Scan for the cell matching the given text and deliver its [x, y] coordinate at center. 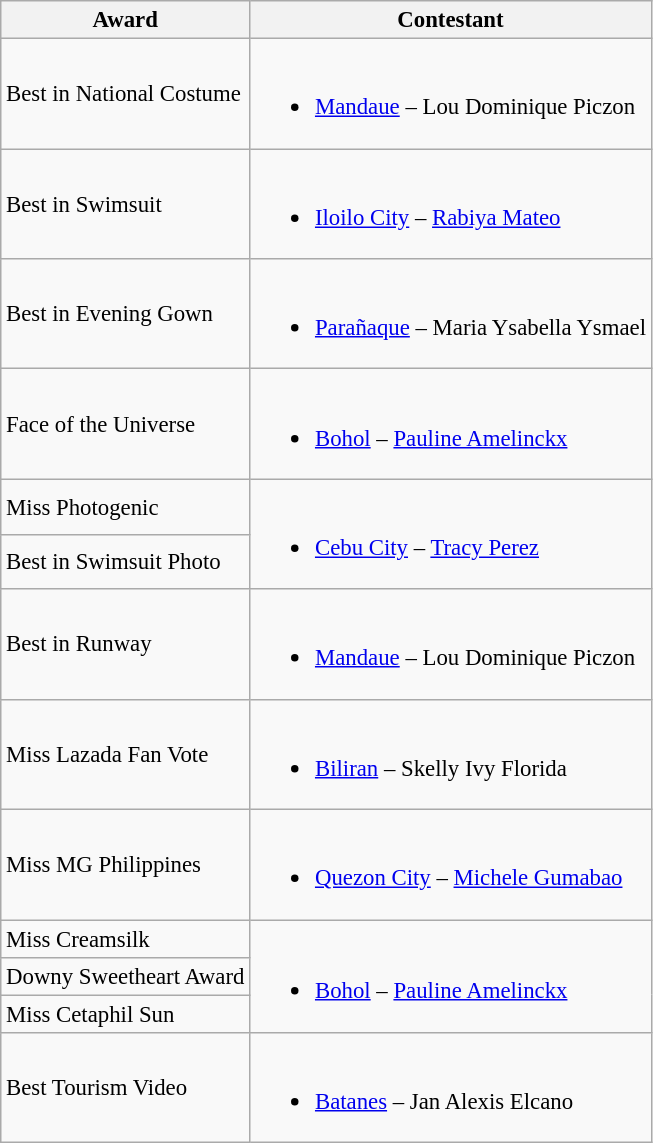
Miss MG Philippines [126, 865]
Miss Photogenic [126, 506]
Batanes – Jan Alexis Elcano [451, 1088]
Miss Cetaphil Sun [126, 1014]
Face of the Universe [126, 424]
Quezon City – Michele Gumabao [451, 865]
Iloilo City – Rabiya Mateo [451, 204]
Miss Lazada Fan Vote [126, 754]
Contestant [451, 20]
Parañaque – Maria Ysabella Ysmael [451, 314]
Best Tourism Video [126, 1088]
Best in Swimsuit [126, 204]
Best in Evening Gown [126, 314]
Best in Swimsuit Photo [126, 562]
Downy Sweetheart Award [126, 976]
Cebu City – Tracy Perez [451, 534]
Award [126, 20]
Best in Runway [126, 644]
Biliran – Skelly Ivy Florida [451, 754]
Best in National Costume [126, 94]
Miss Creamsilk [126, 939]
